Pinpoint the cell where the given text exists, returning its [x, y] midpoint coordinate. 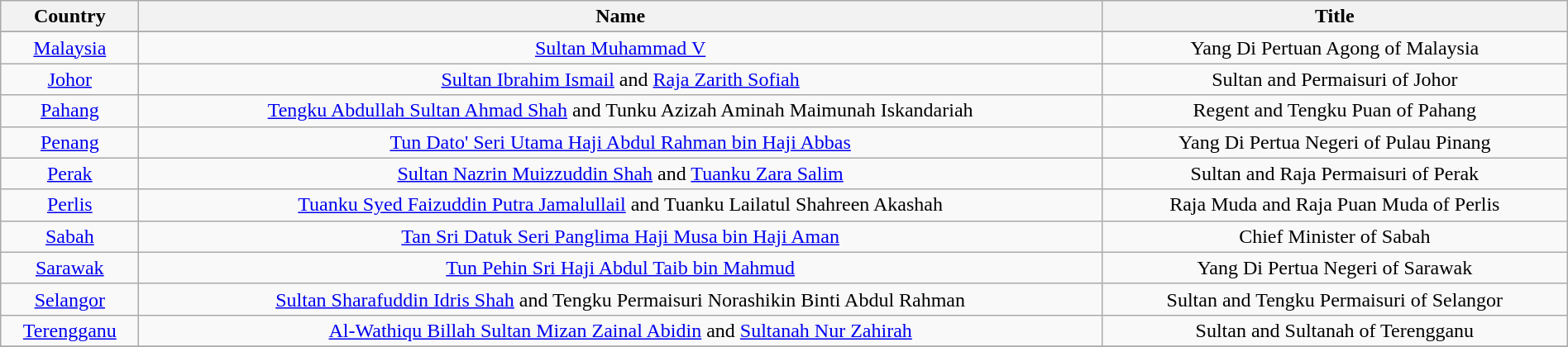
Regent and Tengku Puan of Pahang [1335, 111]
Sultan Ibrahim Ismail and Raja Zarith Sofiah [620, 79]
Sarawak [69, 268]
Selangor [69, 299]
Pahang [69, 111]
Penang [69, 142]
Chief Minister of Sabah [1335, 236]
Sultan and Raja Permaisuri of Perak [1335, 173]
Yang Di Pertua Negeri of Sarawak [1335, 268]
Malaysia [69, 48]
Sabah [69, 236]
Perlis [69, 205]
Al-Wathiqu Billah Sultan Mizan Zainal Abidin and Sultanah Nur Zahirah [620, 330]
Sultan and Tengku Permaisuri of Selangor [1335, 299]
Name [620, 17]
Sultan Nazrin Muizzuddin Shah and Tuanku Zara Salim [620, 173]
Sultan Sharafuddin Idris Shah and Tengku Permaisuri Norashikin Binti Abdul Rahman [620, 299]
Yang Di Pertua Negeri of Pulau Pinang [1335, 142]
Perak [69, 173]
Terengganu [69, 330]
Sultan and Sultanah of Terengganu [1335, 330]
Johor [69, 79]
Sultan Muhammad V [620, 48]
Tan Sri Datuk Seri Panglima Haji Musa bin Haji Aman [620, 236]
Raja Muda and Raja Puan Muda of Perlis [1335, 205]
Tun Dato' Seri Utama Haji Abdul Rahman bin Haji Abbas [620, 142]
Tuanku Syed Faizuddin Putra Jamalullail and Tuanku Lailatul Shahreen Akashah [620, 205]
Yang Di Pertuan Agong of Malaysia [1335, 48]
Title [1335, 17]
Tengku Abdullah Sultan Ahmad Shah and Tunku Azizah Aminah Maimunah Iskandariah [620, 111]
Tun Pehin Sri Haji Abdul Taib bin Mahmud [620, 268]
Country [69, 17]
Sultan and Permaisuri of Johor [1335, 79]
